Extract the [x, y] coordinate from the center of the cell holding the provided text.  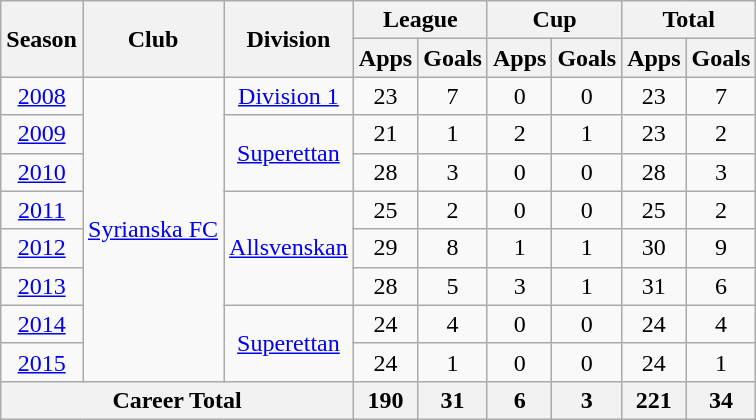
Division [289, 39]
2011 [42, 210]
21 [385, 134]
Season [42, 39]
190 [385, 400]
Total [689, 20]
2009 [42, 134]
Career Total [178, 400]
2012 [42, 248]
2010 [42, 172]
Division 1 [289, 96]
Syrianska FC [152, 229]
221 [654, 400]
29 [385, 248]
8 [453, 248]
30 [654, 248]
2015 [42, 362]
Club [152, 39]
Allsvenskan [289, 248]
2013 [42, 286]
League [420, 20]
34 [721, 400]
2008 [42, 96]
5 [453, 286]
9 [721, 248]
2014 [42, 324]
Cup [554, 20]
